Locate the cell with the specified text and output its (X, Y) center coordinate. 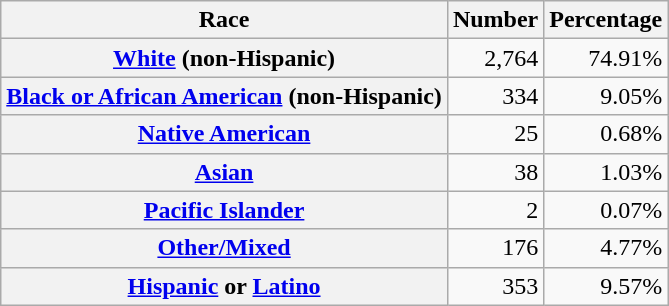
2 (495, 210)
1.03% (606, 172)
Asian (224, 172)
White (non-Hispanic) (224, 58)
Native American (224, 134)
Other/Mixed (224, 248)
353 (495, 286)
Hispanic or Latino (224, 286)
Percentage (606, 20)
74.91% (606, 58)
0.68% (606, 134)
334 (495, 96)
25 (495, 134)
9.05% (606, 96)
0.07% (606, 210)
9.57% (606, 286)
4.77% (606, 248)
Black or African American (non-Hispanic) (224, 96)
176 (495, 248)
2,764 (495, 58)
Number (495, 20)
Race (224, 20)
Pacific Islander (224, 210)
38 (495, 172)
